Return (X, Y) of the center of cell containing provided text 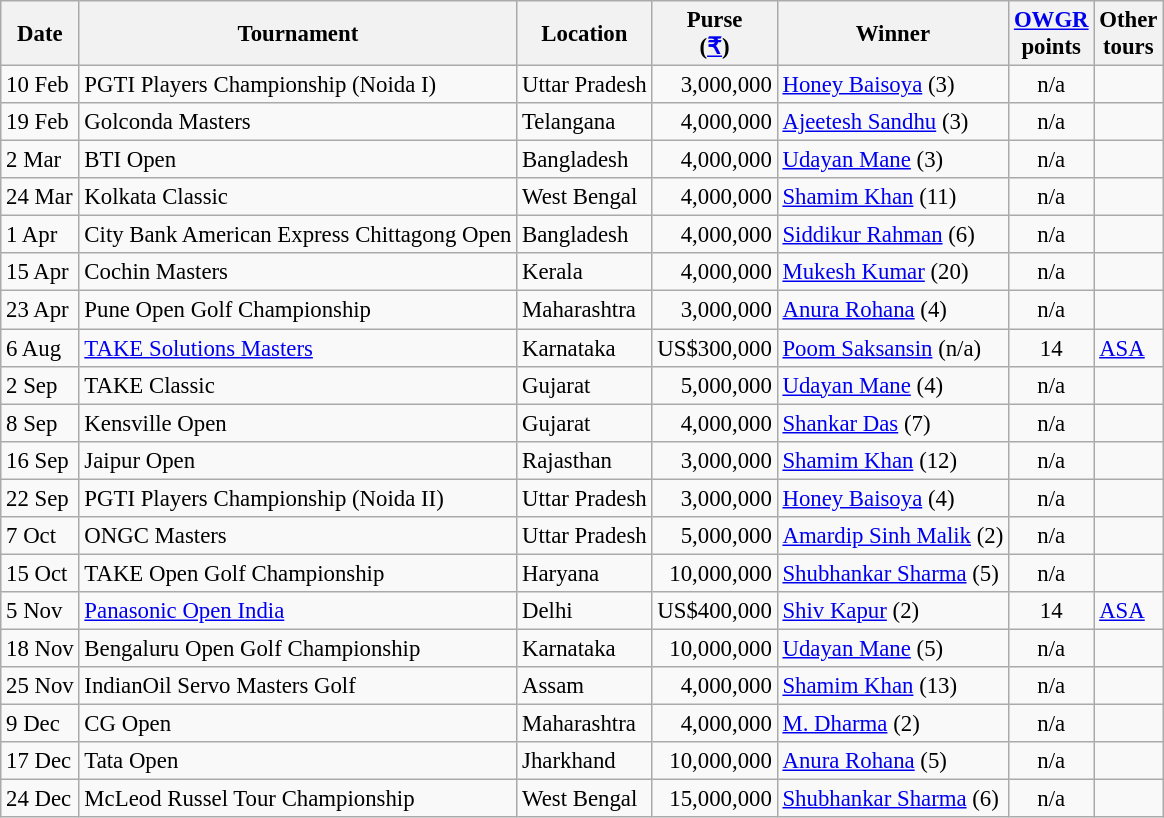
Shamim Khan (12) (892, 460)
Tournament (298, 34)
15 Oct (40, 573)
Tata Open (298, 761)
Kolkata Classic (298, 197)
Shubhankar Sharma (5) (892, 573)
15,000,000 (714, 799)
10 Feb (40, 85)
Kensville Open (298, 423)
5 Nov (40, 611)
8 Sep (40, 423)
Shankar Das (7) (892, 423)
22 Sep (40, 498)
OWGRpoints (1052, 34)
Siddikur Rahman (6) (892, 235)
9 Dec (40, 724)
M. Dharma (2) (892, 724)
2 Sep (40, 385)
City Bank American Express Chittagong Open (298, 235)
24 Dec (40, 799)
19 Feb (40, 122)
Mukesh Kumar (20) (892, 273)
6 Aug (40, 348)
Date (40, 34)
Haryana (584, 573)
2 Mar (40, 160)
Jaipur Open (298, 460)
Honey Baisoya (3) (892, 85)
BTI Open (298, 160)
PGTI Players Championship (Noida II) (298, 498)
TAKE Solutions Masters (298, 348)
Udayan Mane (4) (892, 385)
Location (584, 34)
24 Mar (40, 197)
Honey Baisoya (4) (892, 498)
17 Dec (40, 761)
Shamim Khan (11) (892, 197)
Pune Open Golf Championship (298, 310)
Amardip Sinh Malik (2) (892, 536)
TAKE Open Golf Championship (298, 573)
Udayan Mane (5) (892, 648)
Golconda Masters (298, 122)
16 Sep (40, 460)
PGTI Players Championship (Noida I) (298, 85)
Anura Rohana (5) (892, 761)
CG Open (298, 724)
Purse(₹) (714, 34)
Delhi (584, 611)
Kerala (584, 273)
Panasonic Open India (298, 611)
Othertours (1128, 34)
Ajeetesh Sandhu (3) (892, 122)
Shamim Khan (13) (892, 686)
Shubhankar Sharma (6) (892, 799)
IndianOil Servo Masters Golf (298, 686)
1 Apr (40, 235)
25 Nov (40, 686)
Poom Saksansin (n/a) (892, 348)
23 Apr (40, 310)
15 Apr (40, 273)
7 Oct (40, 536)
Jharkhand (584, 761)
Assam (584, 686)
TAKE Classic (298, 385)
ONGC Masters (298, 536)
Cochin Masters (298, 273)
Anura Rohana (4) (892, 310)
Bengaluru Open Golf Championship (298, 648)
Shiv Kapur (2) (892, 611)
Winner (892, 34)
US$300,000 (714, 348)
Rajasthan (584, 460)
Udayan Mane (3) (892, 160)
US$400,000 (714, 611)
McLeod Russel Tour Championship (298, 799)
Telangana (584, 122)
18 Nov (40, 648)
